Locate the cell with the specified text and output its (x, y) center coordinate. 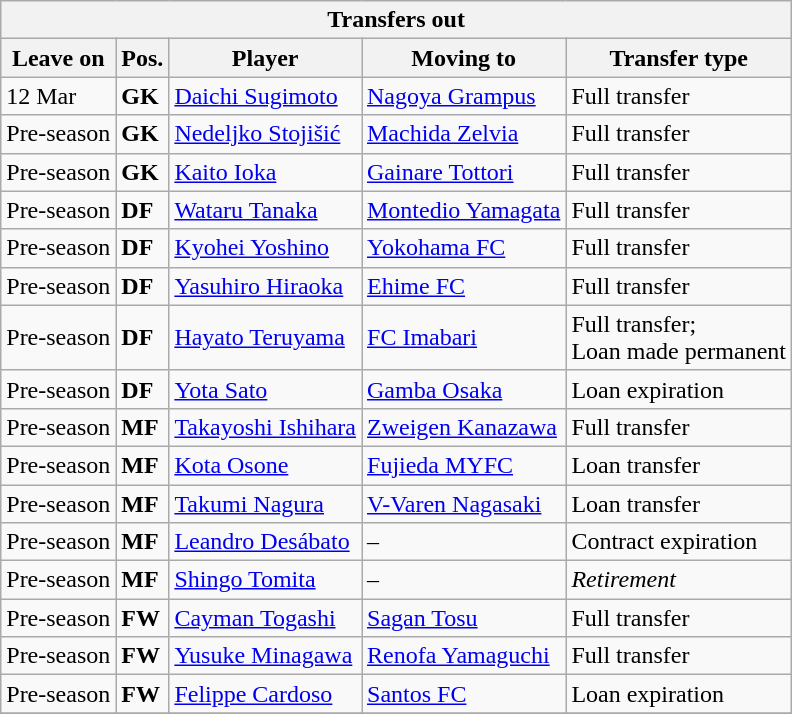
Moving to (464, 58)
Nagoya Grampus (464, 96)
Full transfer; Loan made permanent (679, 338)
Daichi Sugimoto (266, 96)
V-Varen Nagasaki (464, 503)
Zweigen Kanazawa (464, 427)
Nedeljko Stojišić (266, 134)
Machida Zelvia (464, 134)
Transfer type (679, 58)
FC Imabari (464, 338)
Fujieda MYFC (464, 465)
Kota Osone (266, 465)
Cayman Togashi (266, 618)
Leave on (58, 58)
Player (266, 58)
Yasuhiro Hiraoka (266, 286)
Yusuke Minagawa (266, 656)
Pos. (142, 58)
Takumi Nagura (266, 503)
Gainare Tottori (464, 172)
Felippe Cardoso (266, 694)
Santos FC (464, 694)
Shingo Tomita (266, 580)
Leandro Desábato (266, 542)
12 Mar (58, 96)
Montedio Yamagata (464, 210)
Kaito Ioka (266, 172)
Takayoshi Ishihara (266, 427)
Ehime FC (464, 286)
Yota Sato (266, 389)
Wataru Tanaka (266, 210)
Renofa Yamaguchi (464, 656)
Transfers out (396, 20)
Yokohama FC (464, 248)
Contract expiration (679, 542)
Retirement (679, 580)
Kyohei Yoshino (266, 248)
Hayato Teruyama (266, 338)
Gamba Osaka (464, 389)
Sagan Tosu (464, 618)
